Extract the [X, Y] coordinate from the center of the cell holding the provided text.  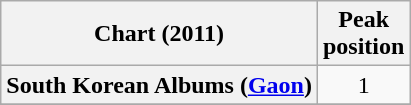
Peakposition [363, 34]
1 [363, 85]
South Korean Albums (Gaon) [160, 85]
Chart (2011) [160, 34]
